For the text-containing cell, return its midpoint in [X, Y] coordinate format. 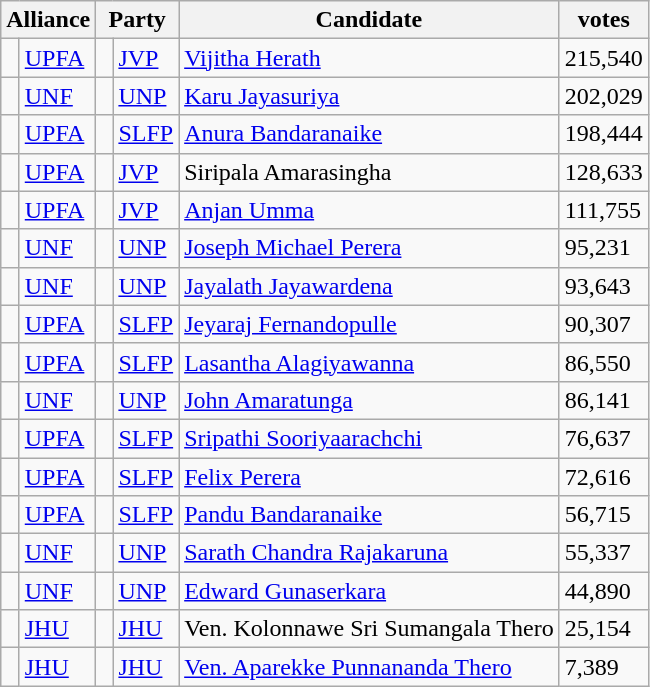
John Amaratunga [370, 400]
Pandu Bandaranaike [370, 515]
55,337 [604, 553]
128,633 [604, 172]
86,141 [604, 400]
111,755 [604, 210]
Party [138, 20]
votes [604, 20]
Sripathi Sooriyaarachchi [370, 438]
215,540 [604, 58]
Anjan Umma [370, 210]
Jeyaraj Fernandopulle [370, 324]
Alliance [48, 20]
7,389 [604, 667]
56,715 [604, 515]
Sarath Chandra Rajakaruna [370, 553]
Candidate [370, 20]
44,890 [604, 591]
Felix Perera [370, 477]
76,637 [604, 438]
Karu Jayasuriya [370, 96]
Anura Bandaranaike [370, 134]
90,307 [604, 324]
Ven. Aparekke Punnananda Thero [370, 667]
198,444 [604, 134]
Edward Gunaserkara [370, 591]
Jayalath Jayawardena [370, 286]
95,231 [604, 248]
72,616 [604, 477]
202,029 [604, 96]
Lasantha Alagiyawanna [370, 362]
Ven. Kolonnawe Sri Sumangala Thero [370, 629]
86,550 [604, 362]
25,154 [604, 629]
93,643 [604, 286]
Vijitha Herath [370, 58]
Joseph Michael Perera [370, 248]
Siripala Amarasingha [370, 172]
